Scan for the cell matching the given text and deliver its (X, Y) coordinate at center. 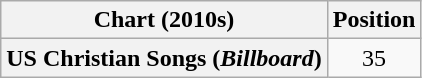
35 (374, 58)
US Christian Songs (Billboard) (164, 58)
Chart (2010s) (164, 20)
Position (374, 20)
